Extract the (X, Y) coordinate from the center of the cell holding the provided text.  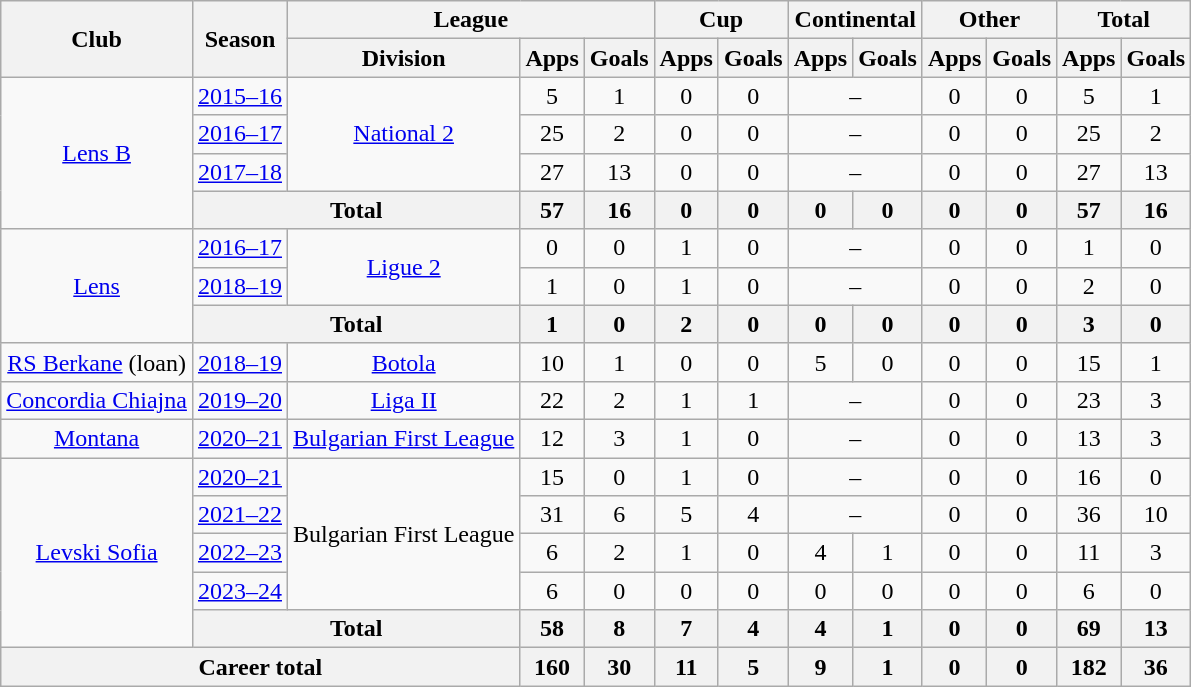
Continental (855, 20)
Lens B (97, 153)
League (472, 20)
Botola (404, 362)
Levski Sofia (97, 553)
31 (552, 515)
Concordia Chiajna (97, 400)
58 (552, 629)
RS Berkane (loan) (97, 362)
7 (686, 629)
Ligue 2 (404, 267)
Cup (721, 20)
22 (552, 400)
Career total (260, 667)
Club (97, 39)
Season (240, 39)
2022–23 (240, 553)
30 (619, 667)
Division (404, 58)
Liga II (404, 400)
12 (552, 438)
Lens (97, 286)
2021–22 (240, 515)
2015–16 (240, 96)
Montana (97, 438)
69 (1089, 629)
National 2 (404, 134)
Other (989, 20)
2017–18 (240, 172)
2023–24 (240, 591)
182 (1089, 667)
2019–20 (240, 400)
23 (1089, 400)
8 (619, 629)
160 (552, 667)
9 (820, 667)
